Locate the cell with the specified text and output its [x, y] center coordinate. 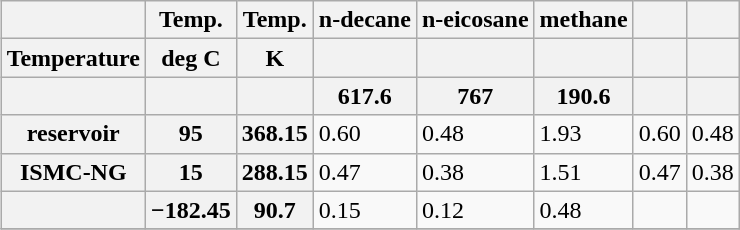
Temperature [73, 58]
0.15 [364, 210]
deg C [190, 58]
ISMC-NG [73, 172]
190.6 [584, 96]
K [274, 58]
1.93 [584, 134]
368.15 [274, 134]
90.7 [274, 210]
n-decane [364, 20]
288.15 [274, 172]
95 [190, 134]
0.12 [475, 210]
methane [584, 20]
−182.45 [190, 210]
reservoir [73, 134]
1.51 [584, 172]
15 [190, 172]
767 [475, 96]
n-eicosane [475, 20]
617.6 [364, 96]
